Return the [x, y] coordinate for the center point of the cell that contains the specified text.  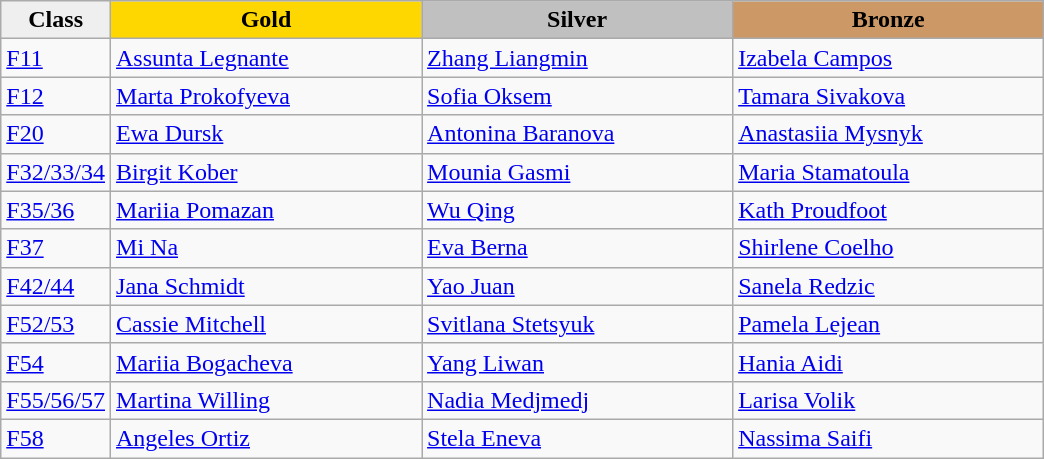
Svitlana Stetsyuk [578, 324]
Zhang Liangmin [578, 58]
Assunta Legnante [266, 58]
Antonina Baranova [578, 134]
Stela Eneva [578, 438]
Marta Prokofyeva [266, 96]
Angeles Ortiz [266, 438]
Pamela Lejean [888, 324]
Hania Aidi [888, 362]
Birgit Kober [266, 172]
F42/44 [56, 286]
F55/56/57 [56, 400]
Class [56, 20]
Shirlene Coelho [888, 248]
Mi Na [266, 248]
Maria Stamatoula [888, 172]
Ewa Dursk [266, 134]
Tamara Sivakova [888, 96]
Larisa Volik [888, 400]
F12 [56, 96]
Nassima Saifi [888, 438]
Martina Willing [266, 400]
Mariia Pomazan [266, 210]
F11 [56, 58]
Mariia Bogacheva [266, 362]
Sanela Redzic [888, 286]
F58 [56, 438]
Yao Juan [578, 286]
Jana Schmidt [266, 286]
F32/33/34 [56, 172]
Nadia Medjmedj [578, 400]
F35/36 [56, 210]
Eva Berna [578, 248]
Mounia Gasmi [578, 172]
F37 [56, 248]
Bronze [888, 20]
Kath Proudfoot [888, 210]
Cassie Mitchell [266, 324]
Yang Liwan [578, 362]
F54 [56, 362]
Izabela Campos [888, 58]
F52/53 [56, 324]
Anastasiia Mysnyk [888, 134]
F20 [56, 134]
Silver [578, 20]
Sofia Oksem [578, 96]
Gold [266, 20]
Wu Qing [578, 210]
